Locate the cell with the specified text and output its (x, y) center coordinate. 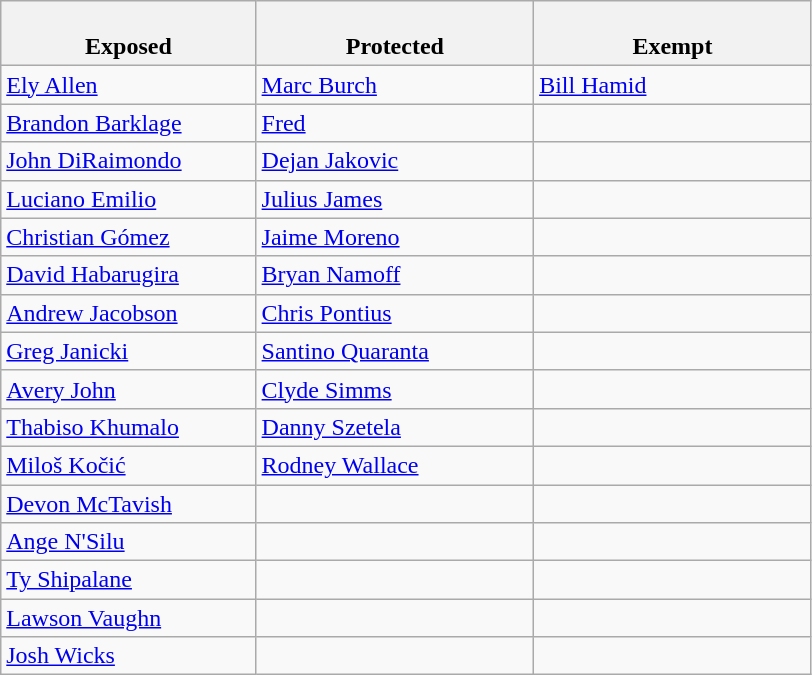
John DiRaimondo (128, 161)
Exposed (128, 34)
Thabiso Khumalo (128, 427)
Christian Gómez (128, 237)
Ange N'Silu (128, 542)
Andrew Jacobson (128, 313)
Bill Hamid (673, 85)
Santino Quaranta (395, 351)
Devon McTavish (128, 503)
Josh Wicks (128, 656)
Exempt (673, 34)
Ely Allen (128, 85)
Protected (395, 34)
Chris Pontius (395, 313)
Avery John (128, 389)
Bryan Namoff (395, 275)
Rodney Wallace (395, 465)
Greg Janicki (128, 351)
Julius James (395, 199)
Dejan Jakovic (395, 161)
Miloš Kočić (128, 465)
Luciano Emilio (128, 199)
Clyde Simms (395, 389)
Lawson Vaughn (128, 618)
Jaime Moreno (395, 237)
Fred (395, 123)
Brandon Barklage (128, 123)
David Habarugira (128, 275)
Marc Burch (395, 85)
Ty Shipalane (128, 580)
Danny Szetela (395, 427)
